Search for the cell housing the specified text and yield its [x, y] center coordinate. 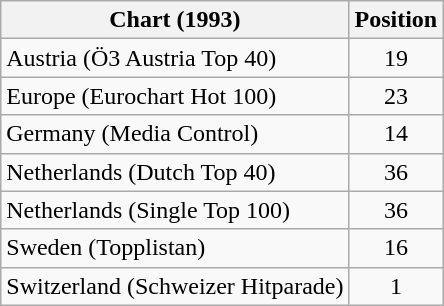
Chart (1993) [175, 20]
19 [396, 58]
1 [396, 286]
Netherlands (Single Top 100) [175, 210]
Position [396, 20]
16 [396, 248]
14 [396, 134]
Germany (Media Control) [175, 134]
Austria (Ö3 Austria Top 40) [175, 58]
Switzerland (Schweizer Hitparade) [175, 286]
Europe (Eurochart Hot 100) [175, 96]
23 [396, 96]
Netherlands (Dutch Top 40) [175, 172]
Sweden (Topplistan) [175, 248]
